Locate the cell with the specified text and output its [X, Y] center coordinate. 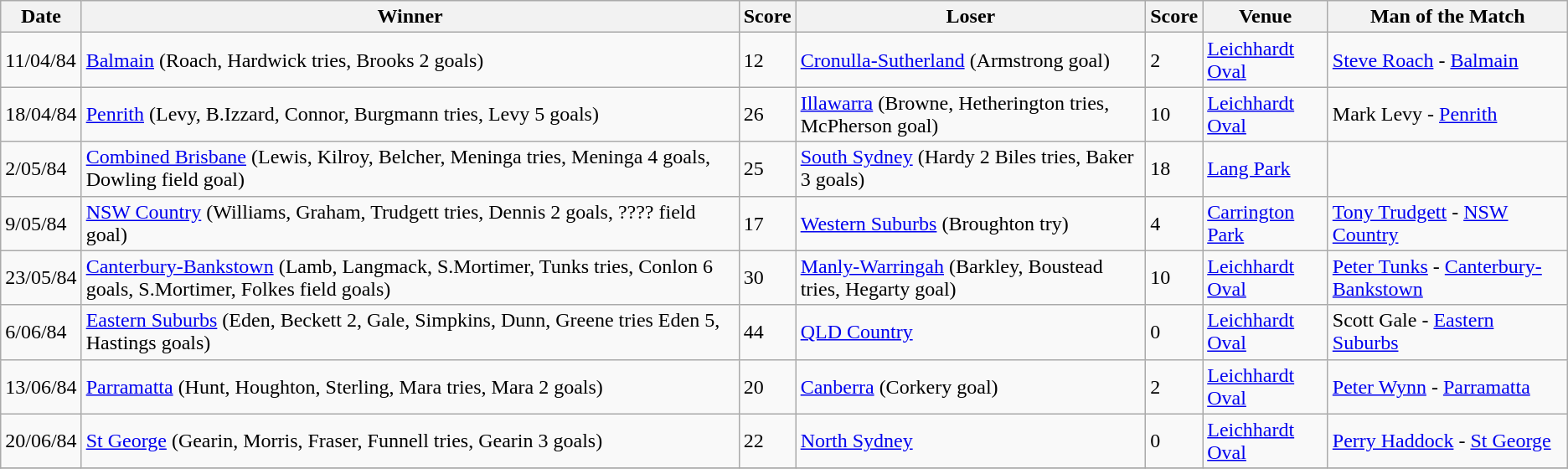
25 [767, 169]
12 [767, 60]
44 [767, 332]
Canberra (Corkery goal) [971, 387]
QLD Country [971, 332]
6/06/84 [41, 332]
20 [767, 387]
Date [41, 17]
Manly-Warringah (Barkley, Boustead tries, Hegarty goal) [971, 278]
4 [1174, 223]
Parramatta (Hunt, Houghton, Sterling, Mara tries, Mara 2 goals) [410, 387]
9/05/84 [41, 223]
Carrington Park [1266, 223]
13/06/84 [41, 387]
Scott Gale - Eastern Suburbs [1447, 332]
Venue [1266, 17]
22 [767, 441]
30 [767, 278]
20/06/84 [41, 441]
Balmain (Roach, Hardwick tries, Brooks 2 goals) [410, 60]
Man of the Match [1447, 17]
Lang Park [1266, 169]
Canterbury-Bankstown (Lamb, Langmack, S.Mortimer, Tunks tries, Conlon 6 goals, S.Mortimer, Folkes field goals) [410, 278]
Winner [410, 17]
Tony Trudgett - NSW Country [1447, 223]
Perry Haddock - St George [1447, 441]
Steve Roach - Balmain [1447, 60]
Western Suburbs (Broughton try) [971, 223]
18 [1174, 169]
2/05/84 [41, 169]
Mark Levy - Penrith [1447, 114]
Penrith (Levy, B.Izzard, Connor, Burgmann tries, Levy 5 goals) [410, 114]
Illawarra (Browne, Hetherington tries, McPherson goal) [971, 114]
Combined Brisbane (Lewis, Kilroy, Belcher, Meninga tries, Meninga 4 goals, Dowling field goal) [410, 169]
Eastern Suburbs (Eden, Beckett 2, Gale, Simpkins, Dunn, Greene tries Eden 5, Hastings goals) [410, 332]
St George (Gearin, Morris, Fraser, Funnell tries, Gearin 3 goals) [410, 441]
Peter Tunks - Canterbury-Bankstown [1447, 278]
23/05/84 [41, 278]
Peter Wynn - Parramatta [1447, 387]
17 [767, 223]
Loser [971, 17]
11/04/84 [41, 60]
South Sydney (Hardy 2 Biles tries, Baker 3 goals) [971, 169]
18/04/84 [41, 114]
Cronulla-Sutherland (Armstrong goal) [971, 60]
North Sydney [971, 441]
NSW Country (Williams, Graham, Trudgett tries, Dennis 2 goals, ???? field goal) [410, 223]
26 [767, 114]
